For the text-containing cell, return its midpoint in (X, Y) coordinate format. 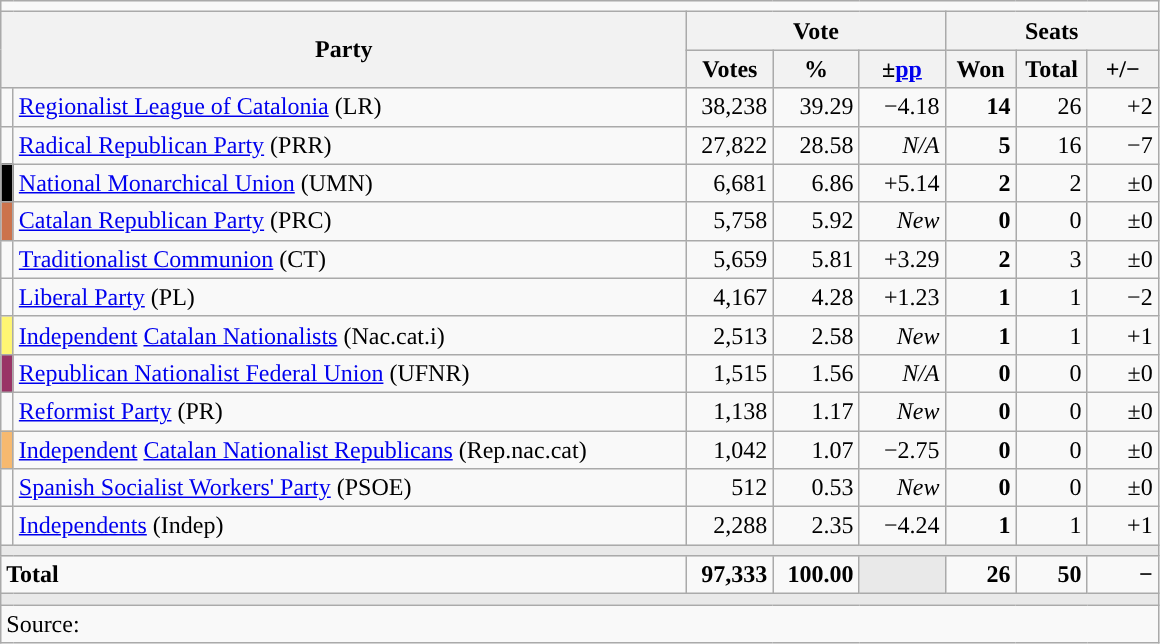
4,167 (730, 297)
±pp (902, 69)
5.92 (816, 221)
16 (1052, 145)
100.00 (816, 575)
− (1122, 575)
Regionalist League of Catalonia (LR) (350, 107)
5 (980, 145)
1,042 (730, 449)
27,822 (730, 145)
+3.29 (902, 259)
4.28 (816, 297)
1.17 (816, 411)
1,138 (730, 411)
1.56 (816, 373)
−4.24 (902, 526)
0.53 (816, 488)
+1.23 (902, 297)
Seats (1052, 31)
2.35 (816, 526)
Radical Republican Party (PRR) (350, 145)
Catalan Republican Party (PRC) (350, 221)
+2 (1122, 107)
50 (1052, 575)
28.58 (816, 145)
1.07 (816, 449)
Reformist Party (PR) (350, 411)
512 (730, 488)
97,333 (730, 575)
6,681 (730, 183)
Source: (580, 624)
Liberal Party (PL) (350, 297)
3 (1052, 259)
−2.75 (902, 449)
5,659 (730, 259)
National Monarchical Union (UMN) (350, 183)
Spanish Socialist Workers' Party (PSOE) (350, 488)
−7 (1122, 145)
Republican Nationalist Federal Union (UFNR) (350, 373)
2,513 (730, 335)
5.81 (816, 259)
Independents (Indep) (350, 526)
Independent Catalan Nationalists (Nac.cat.i) (350, 335)
6.86 (816, 183)
38,238 (730, 107)
−2 (1122, 297)
Party (344, 50)
2.58 (816, 335)
5,758 (730, 221)
1,515 (730, 373)
% (816, 69)
14 (980, 107)
Votes (730, 69)
Won (980, 69)
+/− (1122, 69)
Traditionalist Communion (CT) (350, 259)
−4.18 (902, 107)
2,288 (730, 526)
Vote (816, 31)
Independent Catalan Nationalist Republicans (Rep.nac.cat) (350, 449)
39.29 (816, 107)
+5.14 (902, 183)
